Detect which cell encompasses the target text, then output its [x, y] center coordinate. 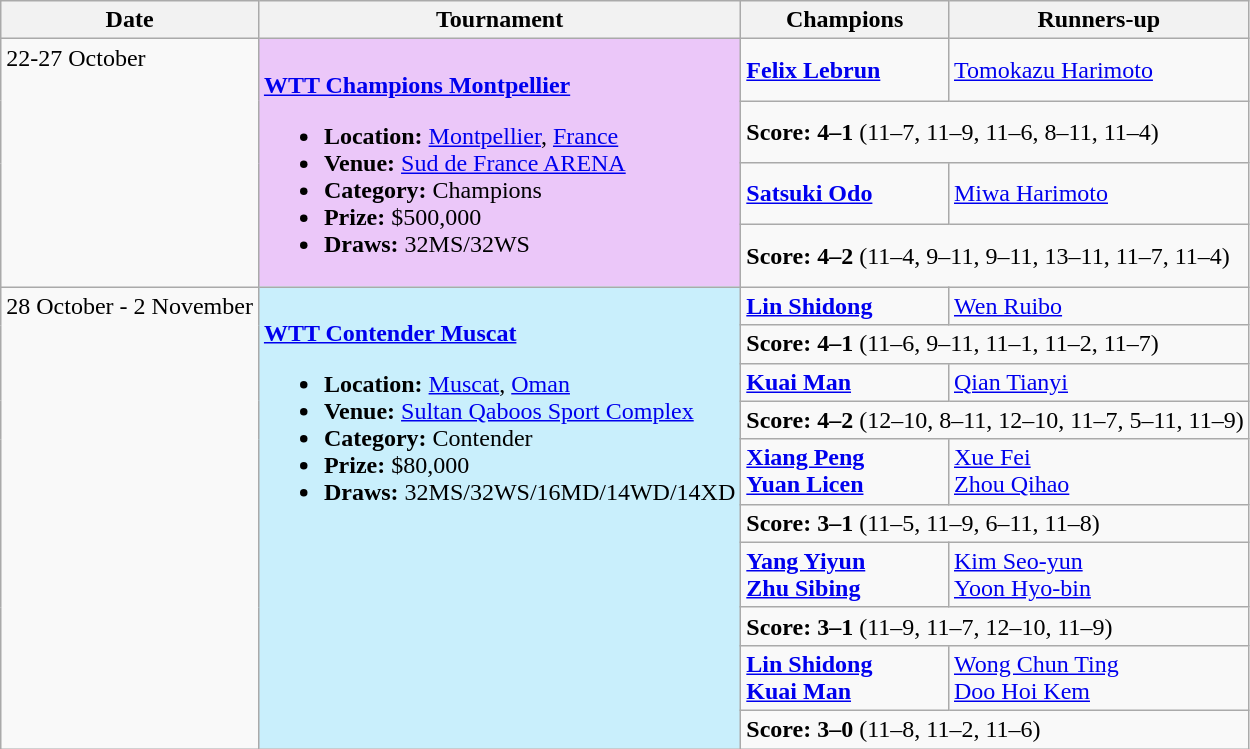
Kim Seo-yun Yoon Hyo-bin [1098, 574]
Champions [845, 20]
Qian Tianyi [1098, 382]
Score: 3–1 (11–5, 11–9, 6–11, 11–8) [995, 523]
Lin Shidong [845, 306]
Kuai Man [845, 382]
Xue Fei Zhou Qihao [1098, 472]
Lin Shidong Kuai Man [845, 678]
Date [130, 20]
Tomokazu Harimoto [1098, 70]
28 October - 2 November [130, 518]
Score: 3–1 (11–9, 11–7, 12–10, 11–9) [995, 626]
Tournament [499, 20]
Yang Yiyun Zhu Sibing [845, 574]
Score: 3–0 (11–8, 11–2, 11–6) [995, 729]
WTT Champions MontpellierLocation: Montpellier, FranceVenue: Sud de France ARENACategory: ChampionsPrize: $500,000Draws: 32MS/32WS [499, 163]
Wen Ruibo [1098, 306]
Felix Lebrun [845, 70]
Xiang Peng Yuan Licen [845, 472]
Miwa Harimoto [1098, 194]
Score: 4–1 (11–6, 9–11, 11–1, 11–2, 11–7) [995, 344]
22-27 October [130, 163]
Score: 4–2 (11–4, 9–11, 9–11, 13–11, 11–7, 11–4) [995, 256]
Satsuki Odo [845, 194]
Runners-up [1098, 20]
Score: 4–2 (12–10, 8–11, 12–10, 11–7, 5–11, 11–9) [995, 420]
WTT Contender MuscatLocation: Muscat, OmanVenue: Sultan Qaboos Sport ComplexCategory: ContenderPrize: $80,000Draws: 32MS/32WS/16MD/14WD/14XD [499, 518]
Wong Chun Ting Doo Hoi Kem [1098, 678]
Score: 4–1 (11–7, 11–9, 11–6, 8–11, 11–4) [995, 132]
